Pinpoint the cell where the given text exists, returning its (X, Y) midpoint coordinate. 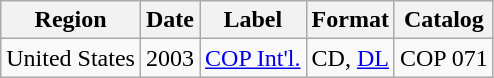
2003 (170, 58)
Label (254, 20)
CD, DL (350, 58)
COP 071 (444, 58)
Region (71, 20)
Date (170, 20)
United States (71, 58)
COP Int'l. (254, 58)
Format (350, 20)
Catalog (444, 20)
